Pinpoint the cell where the given text exists, returning its (X, Y) midpoint coordinate. 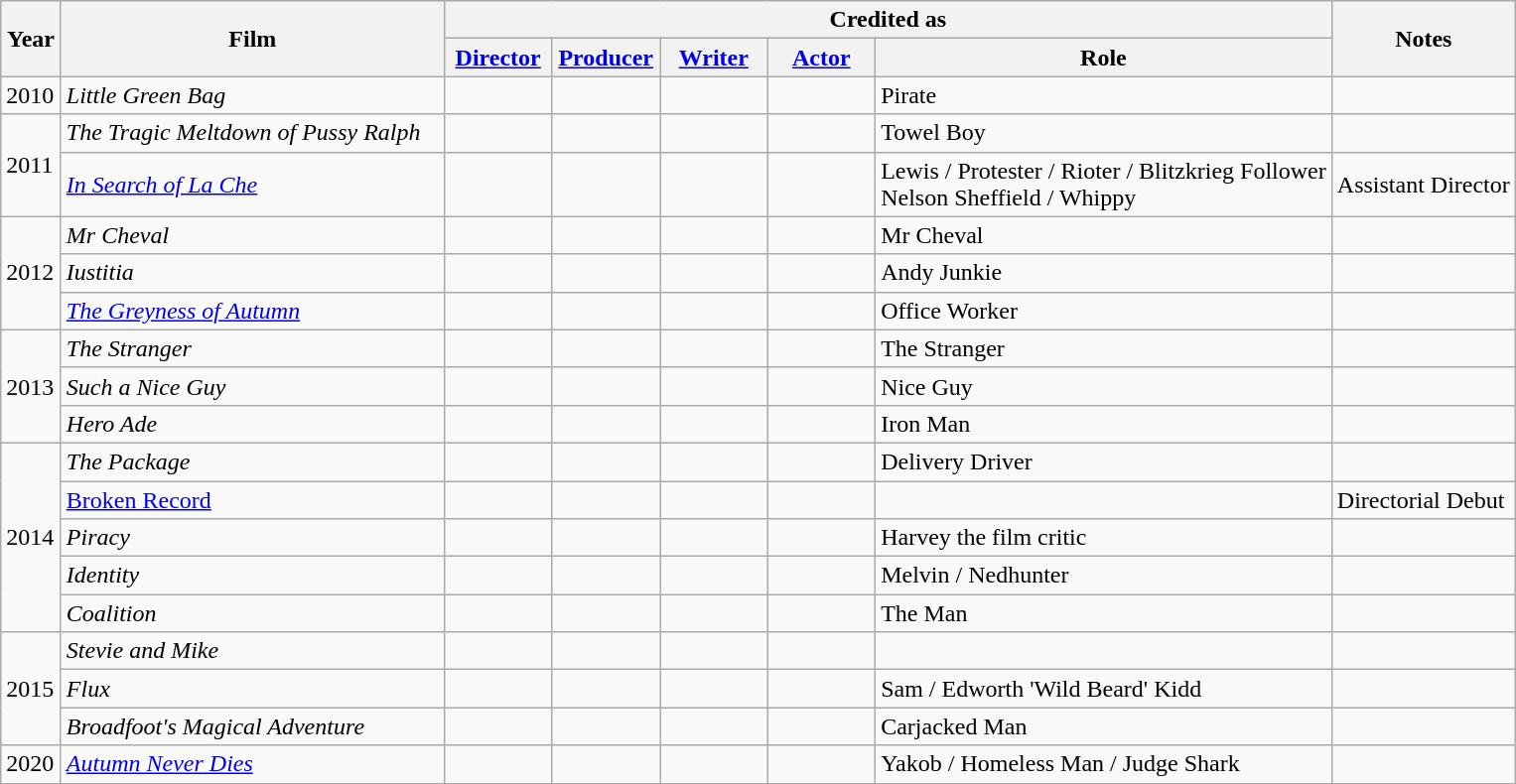
Producer (606, 58)
The Greyness of Autumn (252, 311)
2020 (32, 764)
Directorial Debut (1424, 499)
Broken Record (252, 499)
The Man (1104, 613)
Iustitia (252, 273)
Iron Man (1104, 424)
Actor (822, 58)
Nice Guy (1104, 386)
Harvey the film critic (1104, 538)
Coalition (252, 613)
The Package (252, 461)
2012 (32, 273)
Identity (252, 576)
Little Green Bag (252, 95)
Writer (713, 58)
Andy Junkie (1104, 273)
Melvin / Nedhunter (1104, 576)
Credited as (888, 20)
Office Worker (1104, 311)
Autumn Never Dies (252, 764)
2011 (32, 165)
Year (32, 39)
Flux (252, 689)
Such a Nice Guy (252, 386)
2015 (32, 689)
Notes (1424, 39)
Broadfoot's Magical Adventure (252, 726)
Towel Boy (1104, 133)
Sam / Edworth 'Wild Beard' Kidd (1104, 689)
Pirate (1104, 95)
Stevie and Mike (252, 651)
Film (252, 39)
2010 (32, 95)
Piracy (252, 538)
2013 (32, 386)
Assistant Director (1424, 185)
Director (498, 58)
Lewis / Protester / Rioter / Blitzkrieg FollowerNelson Sheffield / Whippy (1104, 185)
Yakob / Homeless Man / Judge Shark (1104, 764)
Carjacked Man (1104, 726)
Role (1104, 58)
The Tragic Meltdown of Pussy Ralph (252, 133)
Hero Ade (252, 424)
In Search of La Che (252, 185)
Delivery Driver (1104, 461)
2014 (32, 537)
